Detect which cell encompasses the target text, then output its (X, Y) center coordinate. 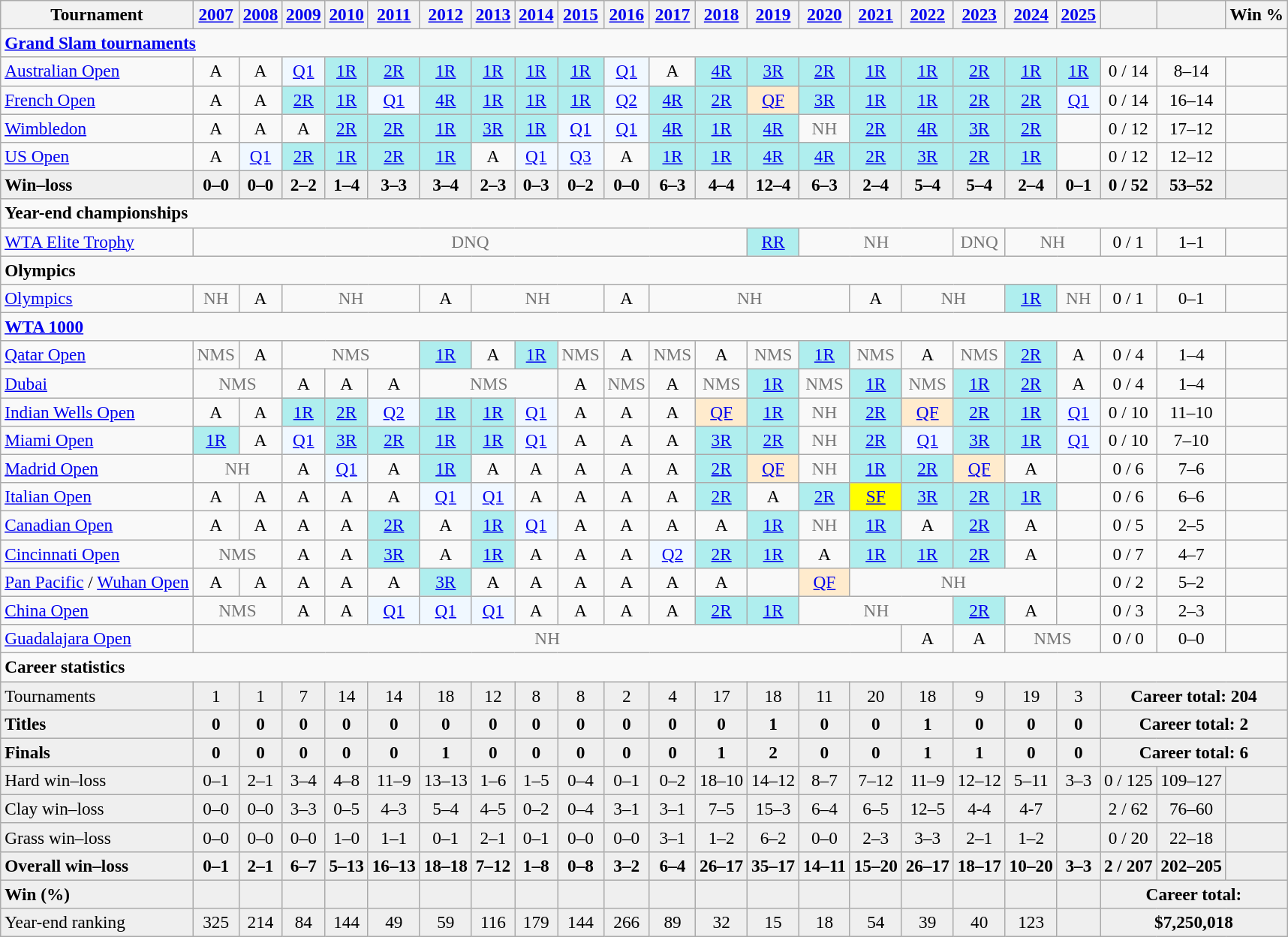
40 (979, 922)
39 (928, 922)
5–13 (347, 866)
Career total: 6 (1194, 752)
18–10 (722, 780)
1–0 (347, 837)
Win (%) (97, 893)
59 (446, 922)
Qatar Open (97, 355)
Year-end championships (644, 213)
2 / 62 (1129, 809)
2014 (536, 14)
2020 (825, 14)
11–10 (1191, 411)
Cincinnati Open (97, 553)
8–7 (825, 780)
76–60 (1191, 809)
4–3 (393, 809)
$7,250,018 (1194, 922)
Italian Open (97, 497)
Year-end ranking (97, 922)
Indian Wells Open (97, 411)
14–12 (773, 780)
0 / 3 (1129, 610)
53–52 (1191, 185)
2016 (626, 14)
13–13 (446, 780)
15 (773, 922)
2 / 207 (1129, 866)
7 (303, 695)
2018 (722, 14)
0 / 0 (1129, 638)
2025 (1078, 14)
Australian Open (97, 71)
2007 (216, 14)
2–2 (303, 185)
123 (1031, 922)
5–11 (1031, 780)
2024 (1031, 14)
18–18 (446, 866)
32 (722, 922)
2017 (673, 14)
0 / 125 (1129, 780)
1–5 (536, 780)
4–8 (347, 780)
7–5 (722, 809)
12–4 (773, 185)
Pan Pacific / Wuhan Open (97, 582)
1–6 (492, 780)
3–2 (626, 866)
35–17 (773, 866)
15–3 (773, 809)
20 (875, 695)
16–13 (393, 866)
Career total: 204 (1194, 695)
214 (260, 922)
0 / 5 (1129, 525)
7–6 (1191, 468)
Tournaments (97, 695)
325 (216, 922)
Tournament (97, 14)
109–127 (1191, 780)
Q3 (581, 156)
9 (979, 695)
Miami Open (97, 440)
0 / 20 (1129, 837)
2023 (979, 14)
116 (492, 922)
202–205 (1191, 866)
WTA Elite Trophy (97, 242)
4–7 (1191, 553)
6–5 (875, 809)
2013 (492, 14)
1–8 (536, 866)
84 (303, 922)
10–20 (1031, 866)
Grand Slam tournaments (644, 43)
0–8 (581, 866)
89 (673, 922)
French Open (97, 100)
SF (875, 497)
0 / 7 (1129, 553)
4–4 (722, 185)
2021 (875, 14)
179 (536, 922)
17–12 (1191, 128)
4-4 (979, 809)
2008 (260, 14)
Canadian Open (97, 525)
7–10 (1191, 440)
2010 (347, 14)
6–2 (773, 837)
11 (825, 695)
Win % (1256, 14)
0–5 (347, 809)
WTA 1000 (644, 327)
14–11 (825, 866)
5–2 (1191, 582)
12–5 (928, 809)
17 (722, 695)
China Open (97, 610)
Titles (97, 724)
12 (492, 695)
266 (626, 922)
2015 (581, 14)
16–14 (1191, 100)
2011 (393, 14)
4 (673, 695)
Overall win–loss (97, 866)
Guadalajara Open (97, 638)
3 (1078, 695)
Career total: (1194, 893)
4-7 (1031, 809)
2022 (928, 14)
RR (773, 242)
Career statistics (644, 667)
Grass win–loss (97, 837)
6–6 (1191, 497)
US Open (97, 156)
54 (875, 922)
Finals (97, 752)
15–20 (875, 866)
4–5 (492, 809)
8–14 (1191, 71)
Win–loss (97, 185)
0–3 (536, 185)
6–7 (303, 866)
22–18 (1191, 837)
19 (1031, 695)
0 / 52 (1129, 185)
18–17 (979, 866)
Hard win–loss (97, 780)
2009 (303, 14)
Career total: 2 (1194, 724)
2–5 (1191, 525)
2019 (773, 14)
Dubai (97, 383)
49 (393, 922)
2012 (446, 14)
Wimbledon (97, 128)
Clay win–loss (97, 809)
Madrid Open (97, 468)
0 / 2 (1129, 582)
